From the cell containing the given text, extract its center point as [x, y] coordinate. 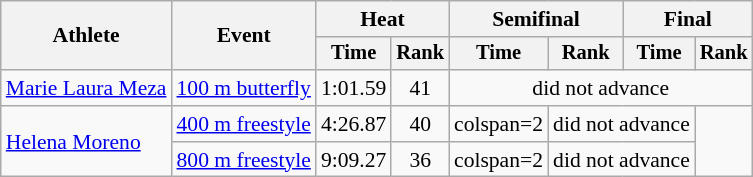
Heat [382, 19]
Marie Laura Meza [86, 88]
41 [420, 88]
400 m freestyle [243, 124]
1:01.59 [354, 88]
40 [420, 124]
Final [688, 19]
4:26.87 [354, 124]
Semifinal [536, 19]
100 m butterfly [243, 88]
Event [243, 36]
colspan=2 [498, 124]
Helena Moreno [86, 142]
Athlete [86, 36]
